Capture the cell that displays the provided text and extract its (x, y) central coordinate. 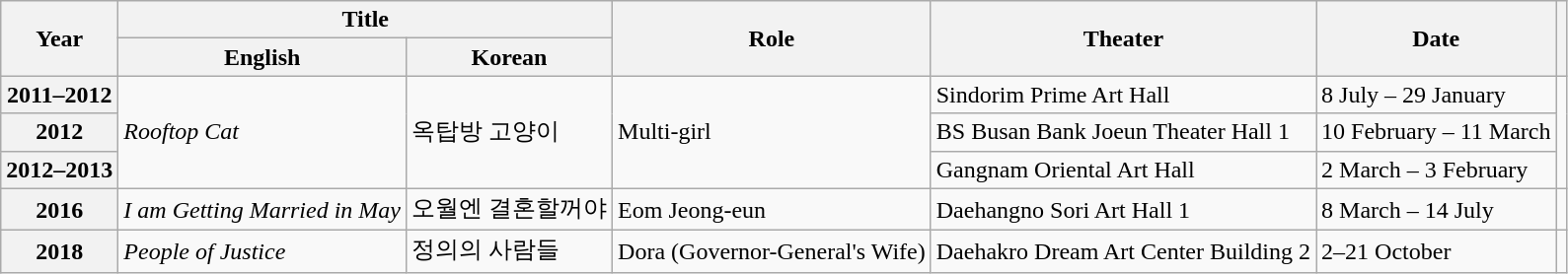
People of Justice (262, 252)
English (262, 57)
BS Busan Bank Joeun Theater Hall 1 (1123, 132)
10 February – 11 March (1437, 132)
2 March – 3 February (1437, 170)
2016 (59, 209)
2012–2013 (59, 170)
Date (1437, 38)
2011–2012 (59, 95)
Dora (Governor-General's Wife) (772, 252)
2–21 October (1437, 252)
8 July – 29 January (1437, 95)
옥탑방 고양이 (509, 132)
2018 (59, 252)
Title (365, 20)
Gangnam Oriental Art Hall (1123, 170)
Theater (1123, 38)
Year (59, 38)
8 March – 14 July (1437, 209)
Sindorim Prime Art Hall (1123, 95)
Daehangno Sori Art Hall 1 (1123, 209)
Eom Jeong-eun (772, 209)
2012 (59, 132)
I am Getting Married in May (262, 209)
Korean (509, 57)
Multi-girl (772, 132)
Daehakro Dream Art Center Building 2 (1123, 252)
정의의 사람들 (509, 252)
Role (772, 38)
오월엔 결혼할꺼야 (509, 209)
Rooftop Cat (262, 132)
